Determine the (x, y) coordinate at the center of the cell enclosing the given text.  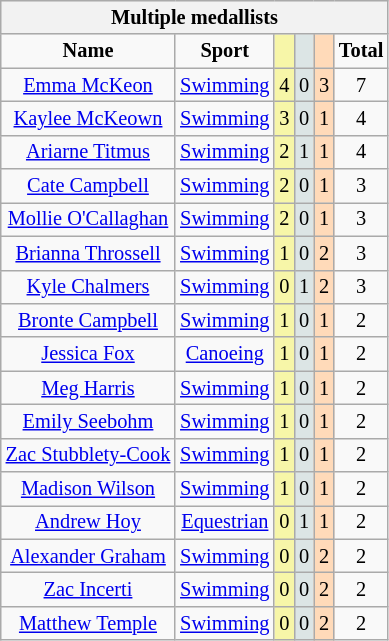
Ariarne Titmus (88, 152)
Emily Seebohm (88, 421)
Name (88, 51)
Canoeing (224, 354)
Total (361, 51)
Cate Campbell (88, 186)
Zac Stubblety-Cook (88, 455)
Matthew Temple (88, 623)
Kyle Chalmers (88, 287)
Alexander Graham (88, 556)
Bronte Campbell (88, 320)
Sport (224, 51)
Andrew Hoy (88, 522)
Equestrian (224, 522)
Madison Wilson (88, 489)
Zac Incerti (88, 589)
Multiple medallists (194, 17)
Emma McKeon (88, 85)
Jessica Fox (88, 354)
7 (361, 85)
Brianna Throssell (88, 253)
Mollie O'Callaghan (88, 219)
Meg Harris (88, 388)
Kaylee McKeown (88, 118)
